Detect which cell encompasses the target text, then output its (x, y) center coordinate. 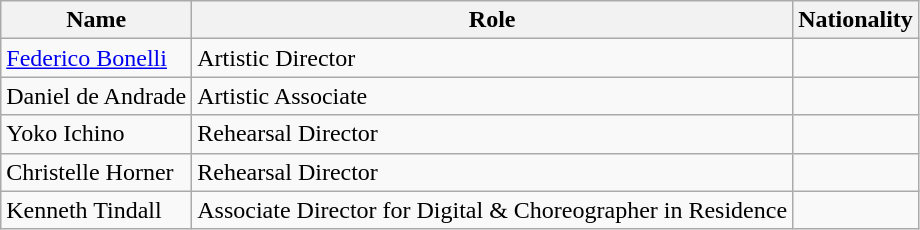
Daniel de Andrade (96, 96)
Name (96, 20)
Artistic Director (492, 58)
Artistic Associate (492, 96)
Role (492, 20)
Yoko Ichino (96, 134)
Christelle Horner (96, 172)
Federico Bonelli (96, 58)
Kenneth Tindall (96, 210)
Nationality (856, 20)
Associate Director for Digital & Choreographer in Residence (492, 210)
